Search for the cell housing the specified text and yield its (X, Y) center coordinate. 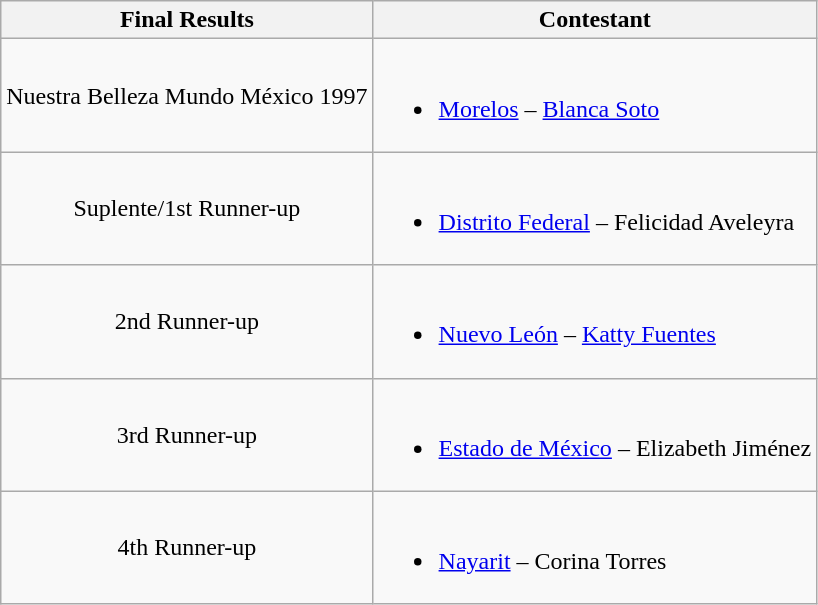
Suplente/1st Runner-up (187, 208)
4th Runner-up (187, 548)
Estado de México – Elizabeth Jiménez (595, 434)
2nd Runner-up (187, 322)
Nuestra Belleza Mundo México 1997 (187, 96)
Distrito Federal – Felicidad Aveleyra (595, 208)
Final Results (187, 20)
Nuevo León – Katty Fuentes (595, 322)
Nayarit – Corina Torres (595, 548)
Morelos – Blanca Soto (595, 96)
Contestant (595, 20)
3rd Runner-up (187, 434)
